Return the (X, Y) coordinate for the center point of the cell that contains the specified text.  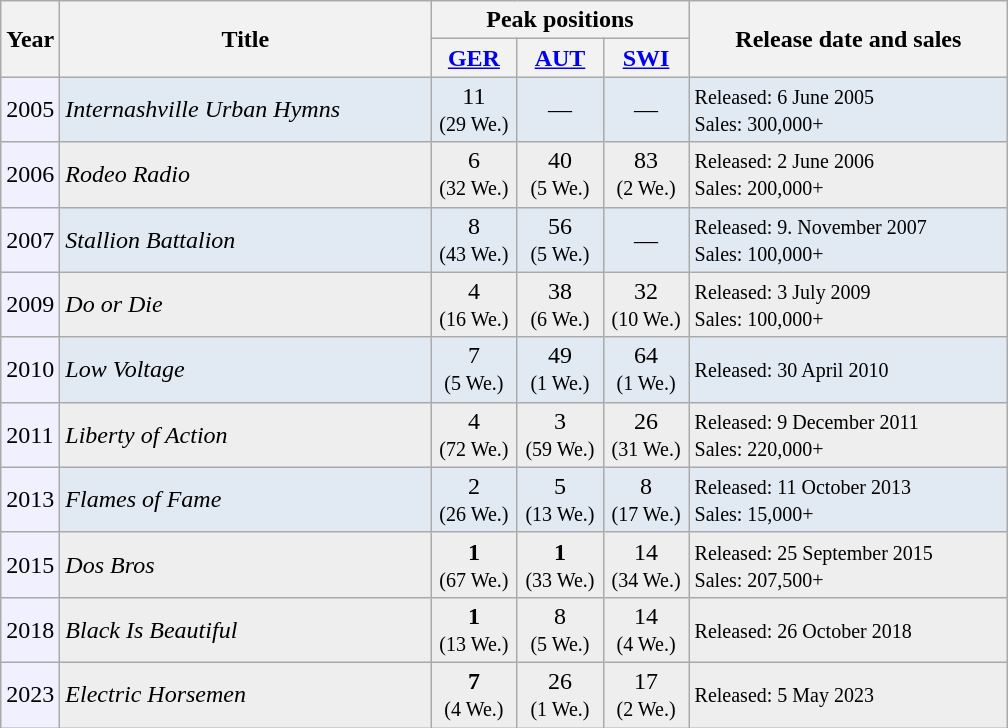
AUT (560, 58)
Peak positions (560, 20)
Stallion Battalion (246, 240)
Released: 25 September 2015 Sales: 207,500+ (848, 564)
1 (13 We.) (474, 630)
Released: 30 April 2010 (848, 370)
7 (4 We.) (474, 694)
Do or Die (246, 304)
5(13 We.) (560, 500)
Released: 9 December 2011 Sales: 220,000+ (848, 434)
Released: 9. November 2007 Sales: 100,000+ (848, 240)
Electric Horsemen (246, 694)
Released: 3 July 2009 Sales: 100,000+ (848, 304)
2018 (30, 630)
8(43 We.) (474, 240)
2005 (30, 110)
GER (474, 58)
26(31 We.) (646, 434)
64(1 We.) (646, 370)
8(17 We.) (646, 500)
2(26 We.) (474, 500)
Low Voltage (246, 370)
Liberty of Action (246, 434)
Release date and sales (848, 39)
2009 (30, 304)
1 (33 We.) (560, 564)
Released: 11 October 2013 Sales: 15,000+ (848, 500)
49(1 We.) (560, 370)
17 (2 We.) (646, 694)
26 (1 We.) (560, 694)
3(59 We.) (560, 434)
14 (34 We.) (646, 564)
Title (246, 39)
83(2 We.) (646, 174)
Black Is Beautiful (246, 630)
8 (5 We.) (560, 630)
6(32 We.) (474, 174)
Dos Bros (246, 564)
2015 (30, 564)
Released: 2 June 2006 Sales: 200,000+ (848, 174)
56(5 We.) (560, 240)
SWI (646, 58)
Internashville Urban Hymns (246, 110)
4(16 We.) (474, 304)
38(6 We.) (560, 304)
4(72 We.) (474, 434)
14 (4 We.) (646, 630)
Released: 6 June 2005 Sales: 300,000+ (848, 110)
2010 (30, 370)
2007 (30, 240)
2013 (30, 500)
Year (30, 39)
40(5 We.) (560, 174)
Released: 26 October 2018 (848, 630)
Released: 5 May 2023 (848, 694)
2006 (30, 174)
2011 (30, 434)
Rodeo Radio (246, 174)
1 (67 We.) (474, 564)
11(29 We.) (474, 110)
7(5 We.) (474, 370)
2023 (30, 694)
Flames of Fame (246, 500)
32(10 We.) (646, 304)
